Find where the given text appears and provide that cell's center as (x, y) coordinate. 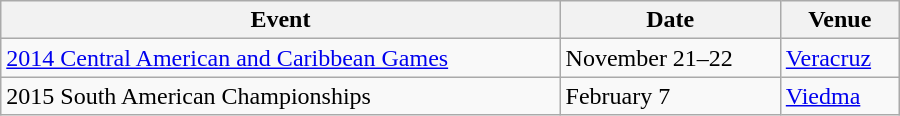
Event (280, 20)
Venue (840, 20)
2014 Central American and Caribbean Games (280, 58)
2015 South American Championships (280, 96)
Date (670, 20)
Veracruz (840, 58)
November 21–22 (670, 58)
Viedma (840, 96)
February 7 (670, 96)
